Pinpoint the cell where the given text exists, returning its [x, y] midpoint coordinate. 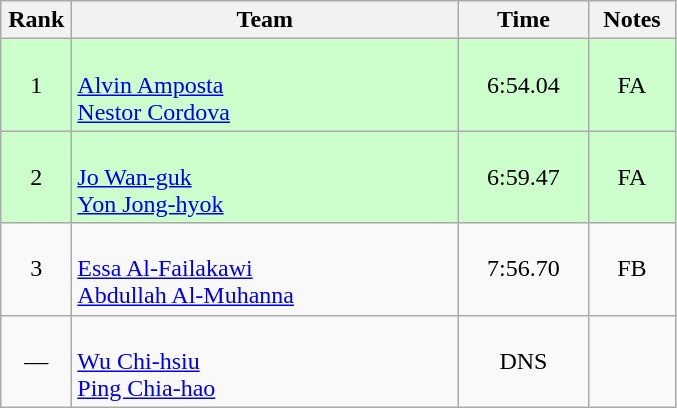
Time [524, 20]
7:56.70 [524, 269]
1 [36, 85]
FB [632, 269]
6:59.47 [524, 177]
Alvin AmpostaNestor Cordova [265, 85]
DNS [524, 361]
Notes [632, 20]
Essa Al-FailakawiAbdullah Al-Muhanna [265, 269]
Wu Chi-hsiuPing Chia-hao [265, 361]
Jo Wan-gukYon Jong-hyok [265, 177]
Rank [36, 20]
3 [36, 269]
2 [36, 177]
— [36, 361]
6:54.04 [524, 85]
Team [265, 20]
